Pinpoint the cell where the given text exists, returning its (X, Y) midpoint coordinate. 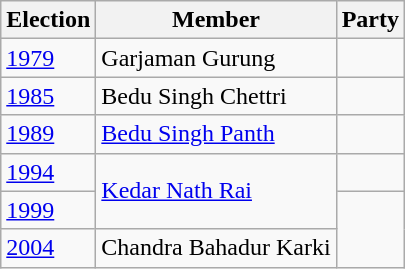
1985 (48, 96)
1999 (48, 210)
Bedu Singh Chettri (216, 96)
2004 (48, 248)
Bedu Singh Panth (216, 134)
Party (370, 20)
Chandra Bahadur Karki (216, 248)
1994 (48, 172)
Garjaman Gurung (216, 58)
Kedar Nath Rai (216, 191)
Election (48, 20)
1979 (48, 58)
1989 (48, 134)
Member (216, 20)
